Locate the cell with the specified text and output its [X, Y] center coordinate. 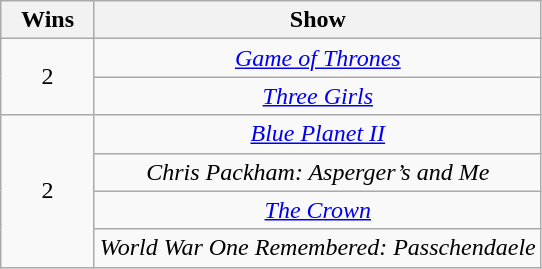
Game of Thrones [318, 58]
Wins [48, 20]
World War One Remembered: Passchendaele [318, 248]
Show [318, 20]
The Crown [318, 210]
Chris Packham: Asperger’s and Me [318, 172]
Blue Planet II [318, 134]
Three Girls [318, 96]
